From the cell containing the given text, extract its center point as (x, y) coordinate. 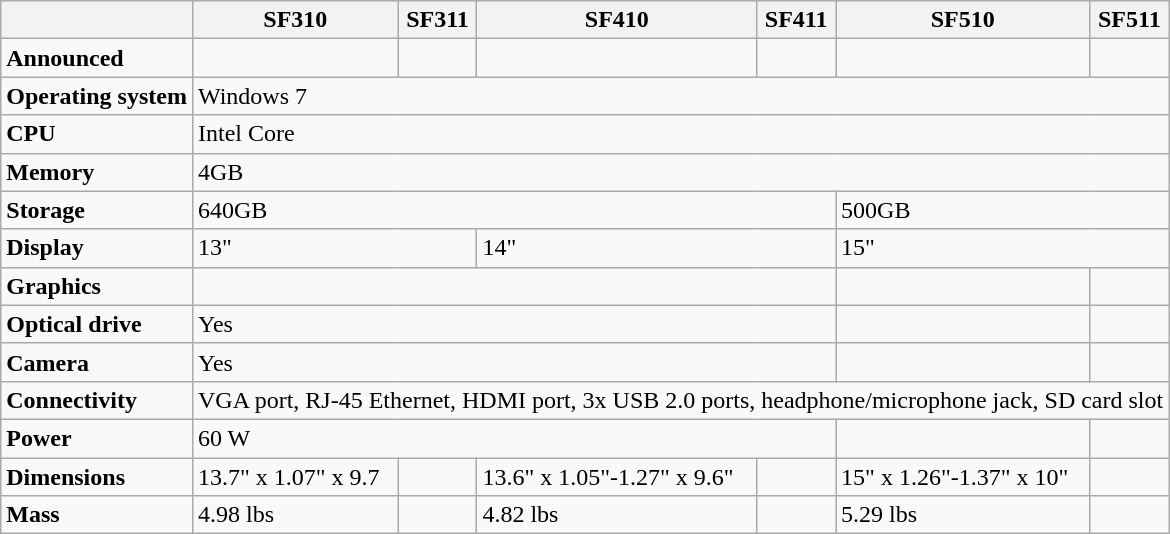
Optical drive (97, 324)
SF310 (295, 20)
SF411 (796, 20)
15" x 1.26"-1.37" x 10" (963, 477)
13" (334, 248)
VGA port, RJ-45 Ethernet, HDMI port, 3x USB 2.0 ports, headphone/microphone jack, SD card slot (680, 400)
CPU (97, 134)
5.29 lbs (963, 515)
Announced (97, 58)
Connectivity (97, 400)
640GB (514, 210)
4GB (680, 172)
Graphics (97, 286)
14" (656, 248)
Memory (97, 172)
Windows 7 (680, 96)
Mass (97, 515)
13.7" x 1.07" x 9.7 (295, 477)
4.82 lbs (617, 515)
Power (97, 438)
Camera (97, 362)
Intel Core (680, 134)
60 W (514, 438)
13.6" x 1.05"-1.27" x 9.6" (617, 477)
SF311 (438, 20)
15" (1002, 248)
SF410 (617, 20)
Storage (97, 210)
SF511 (1130, 20)
Display (97, 248)
4.98 lbs (295, 515)
Dimensions (97, 477)
Operating system (97, 96)
SF510 (963, 20)
500GB (1002, 210)
